For the text-containing cell, return its midpoint in [x, y] coordinate format. 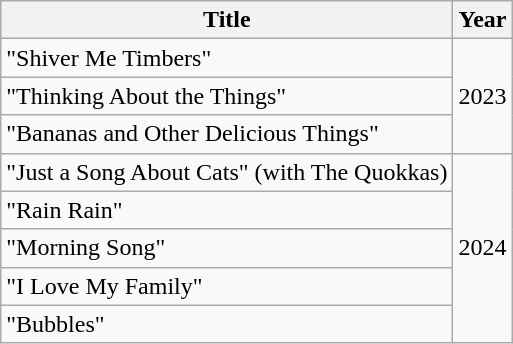
"Rain Rain" [227, 210]
"Bubbles" [227, 324]
Title [227, 20]
Year [482, 20]
2023 [482, 96]
"I Love My Family" [227, 286]
"Just a Song About Cats" (with The Quokkas) [227, 172]
"Thinking About the Things" [227, 96]
"Bananas and Other Delicious Things" [227, 134]
"Shiver Me Timbers" [227, 58]
"Morning Song" [227, 248]
2024 [482, 248]
